For the text-containing cell, return its midpoint in (x, y) coordinate format. 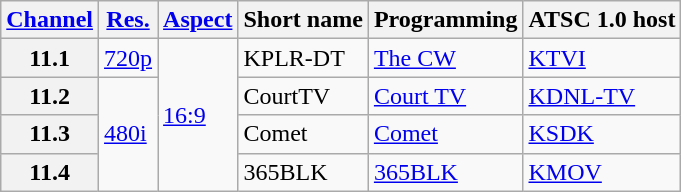
KSDK (602, 134)
Channel (50, 20)
Short name (303, 20)
11.3 (50, 134)
11.2 (50, 96)
720p (128, 58)
16:9 (198, 115)
KPLR-DT (303, 58)
KMOV (602, 172)
Programming (446, 20)
ATSC 1.0 host (602, 20)
11.1 (50, 58)
CourtTV (303, 96)
Aspect (198, 20)
KDNL-TV (602, 96)
KTVI (602, 58)
11.4 (50, 172)
480i (128, 134)
Res. (128, 20)
The CW (446, 58)
Court TV (446, 96)
